Scan for the cell matching the given text and deliver its (x, y) coordinate at center. 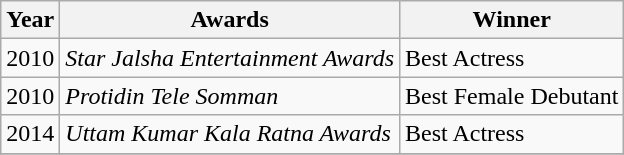
Star Jalsha Entertainment Awards (230, 58)
Protidin Tele Somman (230, 96)
Uttam Kumar Kala Ratna Awards (230, 134)
Year (30, 20)
2014 (30, 134)
Awards (230, 20)
Winner (512, 20)
Best Female Debutant (512, 96)
